Return the [x, y] coordinate for the center point of the cell that contains the specified text.  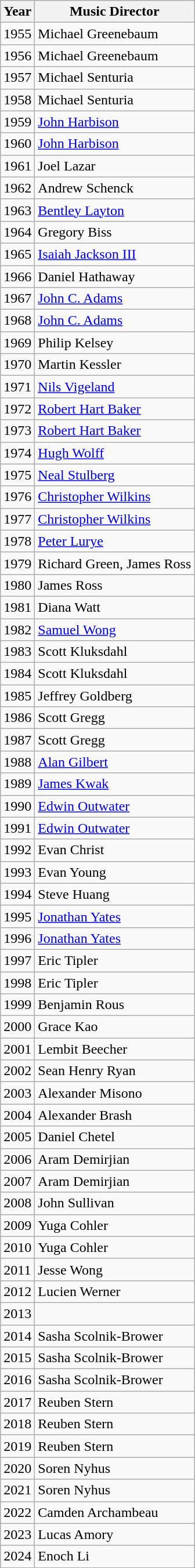
Lembit Beecher [115, 1049]
2012 [17, 1291]
Martin Kessler [115, 365]
1989 [17, 784]
1968 [17, 321]
1976 [17, 497]
1997 [17, 960]
1959 [17, 122]
2006 [17, 1159]
Evan Young [115, 872]
Alan Gilbert [115, 762]
Samuel Wong [115, 629]
1982 [17, 629]
1999 [17, 1005]
Grace Kao [115, 1027]
Sean Henry Ryan [115, 1071]
1961 [17, 166]
James Ross [115, 585]
1956 [17, 56]
1967 [17, 299]
Steve Huang [115, 894]
1972 [17, 409]
2019 [17, 1446]
Enoch Li [115, 1556]
Peter Lurye [115, 541]
1955 [17, 34]
2016 [17, 1380]
Camden Archambeau [115, 1512]
2002 [17, 1071]
Andrew Schenck [115, 188]
1979 [17, 563]
1994 [17, 894]
1957 [17, 78]
1962 [17, 188]
Nils Vigeland [115, 387]
Daniel Chetel [115, 1137]
2007 [17, 1181]
1991 [17, 828]
1958 [17, 100]
2013 [17, 1313]
1986 [17, 718]
2024 [17, 1556]
Richard Green, James Ross [115, 563]
2011 [17, 1269]
Alexander Brash [115, 1115]
1960 [17, 144]
2009 [17, 1225]
1966 [17, 277]
Neal Stulberg [115, 475]
1970 [17, 365]
2022 [17, 1512]
2015 [17, 1358]
Year [17, 12]
Hugh Wolff [115, 453]
2000 [17, 1027]
1988 [17, 762]
2003 [17, 1093]
2017 [17, 1402]
1974 [17, 453]
1981 [17, 607]
James Kwak [115, 784]
1983 [17, 652]
2001 [17, 1049]
2023 [17, 1534]
Gregory Biss [115, 232]
Lucas Amory [115, 1534]
1985 [17, 696]
Jesse Wong [115, 1269]
Isaiah Jackson III [115, 254]
Philip Kelsey [115, 343]
1973 [17, 431]
Alexander Misono [115, 1093]
1964 [17, 232]
1996 [17, 938]
Lucien Werner [115, 1291]
1977 [17, 519]
2005 [17, 1137]
1980 [17, 585]
1975 [17, 475]
2010 [17, 1247]
2014 [17, 1335]
Joel Lazar [115, 166]
John Sullivan [115, 1203]
1995 [17, 916]
1993 [17, 872]
1984 [17, 674]
Music Director [115, 12]
Daniel Hathaway [115, 277]
2021 [17, 1490]
1978 [17, 541]
1987 [17, 740]
1965 [17, 254]
2004 [17, 1115]
Evan Christ [115, 850]
1998 [17, 983]
1990 [17, 806]
Bentley Layton [115, 210]
1963 [17, 210]
2008 [17, 1203]
Jeffrey Goldberg [115, 696]
1992 [17, 850]
2020 [17, 1468]
1969 [17, 343]
Benjamin Rous [115, 1005]
Diana Watt [115, 607]
2018 [17, 1424]
1971 [17, 387]
